Provide the [x, y] coordinate of the cell's center where the given text is located.  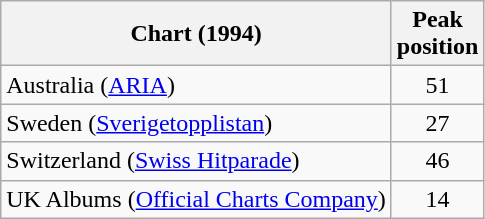
51 [437, 85]
Peakposition [437, 34]
Sweden (Sverigetopplistan) [196, 123]
Australia (ARIA) [196, 85]
Switzerland (Swiss Hitparade) [196, 161]
46 [437, 161]
27 [437, 123]
UK Albums (Official Charts Company) [196, 199]
Chart (1994) [196, 34]
14 [437, 199]
